Determine the [X, Y] coordinate at the center of the cell enclosing the given text.  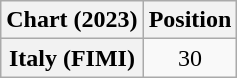
Position [190, 20]
Chart (2023) [72, 20]
30 [190, 58]
Italy (FIMI) [72, 58]
